Return [x, y] of the center of cell containing provided text 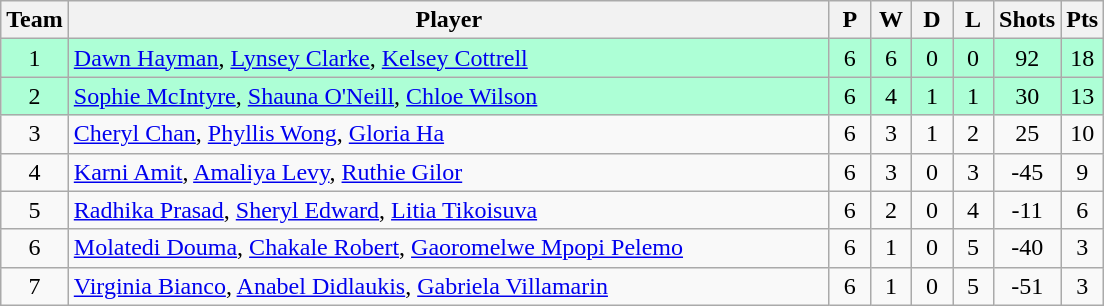
Player [448, 20]
D [932, 20]
92 [1028, 58]
7 [35, 286]
-45 [1028, 172]
Team [35, 20]
10 [1082, 134]
Cheryl Chan, Phyllis Wong, Gloria Ha [448, 134]
25 [1028, 134]
P [850, 20]
13 [1082, 96]
Shots [1028, 20]
9 [1082, 172]
Radhika Prasad, Sheryl Edward, Litia Tikoisuva [448, 210]
Virginia Bianco, Anabel Didlaukis, Gabriela Villamarin [448, 286]
Karni Amit, Amaliya Levy, Ruthie Gilor [448, 172]
Sophie McIntyre, Shauna O'Neill, Chloe Wilson [448, 96]
-51 [1028, 286]
Dawn Hayman, Lynsey Clarke, Kelsey Cottrell [448, 58]
Molatedi Douma, Chakale Robert, Gaoromelwe Mpopi Pelemo [448, 248]
Pts [1082, 20]
18 [1082, 58]
W [890, 20]
-40 [1028, 248]
-11 [1028, 210]
30 [1028, 96]
L [974, 20]
